Detect which cell encompasses the target text, then output its (X, Y) center coordinate. 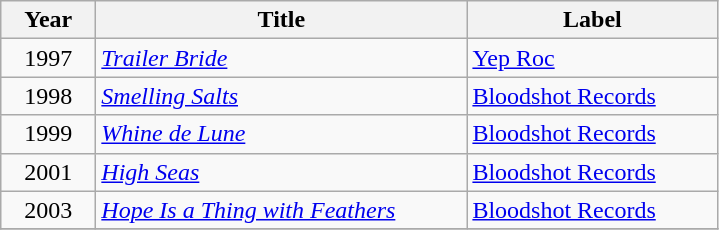
Label (592, 20)
Hope Is a Thing with Feathers (282, 210)
2001 (48, 172)
High Seas (282, 172)
1998 (48, 96)
Smelling Salts (282, 96)
Trailer Bride (282, 58)
1997 (48, 58)
Title (282, 20)
Yep Roc (592, 58)
Year (48, 20)
Whine de Lune (282, 134)
1999 (48, 134)
2003 (48, 210)
